Determine the [x, y] coordinate at the center of the cell enclosing the given text.  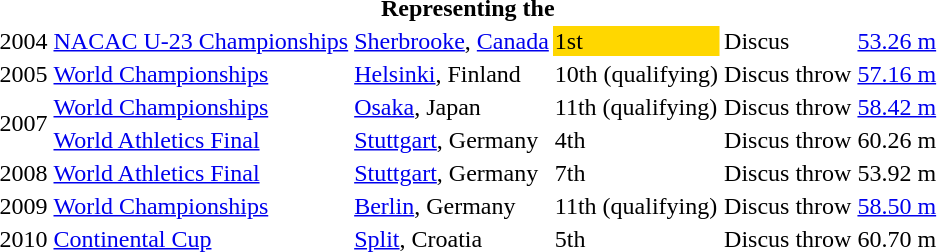
Helsinki, Finland [452, 74]
Discus [788, 41]
4th [636, 140]
Sherbrooke, Canada [452, 41]
7th [636, 173]
NACAC U-23 Championships [201, 41]
Berlin, Germany [452, 206]
Osaka, Japan [452, 107]
10th (qualifying) [636, 74]
1st [636, 41]
